Determine the (X, Y) coordinate at the center of the cell enclosing the given text.  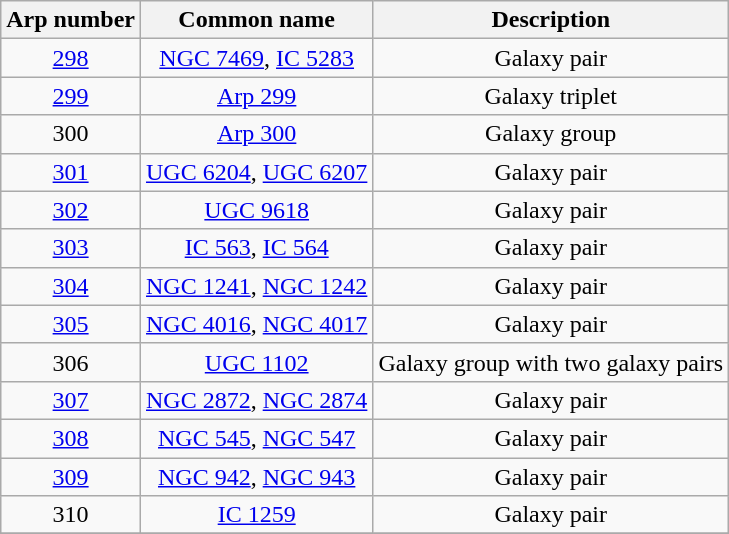
Arp 300 (256, 134)
UGC 6204, UGC 6207 (256, 172)
298 (71, 58)
NGC 1241, NGC 1242 (256, 286)
299 (71, 96)
Common name (256, 20)
Arp number (71, 20)
UGC 1102 (256, 362)
306 (71, 362)
305 (71, 324)
309 (71, 477)
301 (71, 172)
NGC 7469, IC 5283 (256, 58)
Galaxy triplet (551, 96)
300 (71, 134)
308 (71, 438)
NGC 545, NGC 547 (256, 438)
310 (71, 515)
NGC 2872, NGC 2874 (256, 400)
Galaxy group (551, 134)
304 (71, 286)
303 (71, 248)
IC 1259 (256, 515)
NGC 942, NGC 943 (256, 477)
307 (71, 400)
Arp 299 (256, 96)
Description (551, 20)
UGC 9618 (256, 210)
302 (71, 210)
Galaxy group with two galaxy pairs (551, 362)
NGC 4016, NGC 4017 (256, 324)
IC 563, IC 564 (256, 248)
